Identify which cell holds the provided text, then report its [x, y] central coordinate. 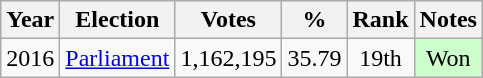
2016 [30, 58]
Won [448, 58]
Notes [448, 20]
Parliament [118, 58]
Votes [228, 20]
1,162,195 [228, 58]
Rank [380, 20]
Election [118, 20]
19th [380, 58]
Year [30, 20]
35.79 [314, 58]
% [314, 20]
